Provide the [x, y] coordinate of the cell's center where the given text is located.  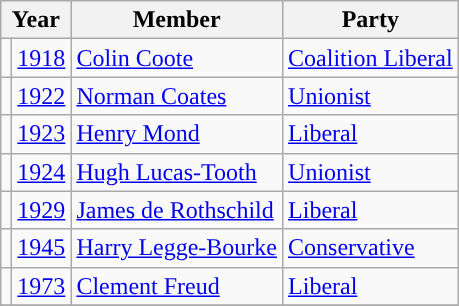
1973 [42, 286]
Party [371, 20]
Clement Freud [177, 286]
Colin Coote [177, 58]
Harry Legge-Bourke [177, 248]
Norman Coates [177, 96]
Conservative [371, 248]
Coalition Liberal [371, 58]
James de Rothschild [177, 210]
Henry Mond [177, 134]
1945 [42, 248]
Hugh Lucas-Tooth [177, 172]
1923 [42, 134]
1918 [42, 58]
1929 [42, 210]
1922 [42, 96]
1924 [42, 172]
Year [36, 20]
Member [177, 20]
